Pinpoint the cell where the given text exists, returning its [X, Y] midpoint coordinate. 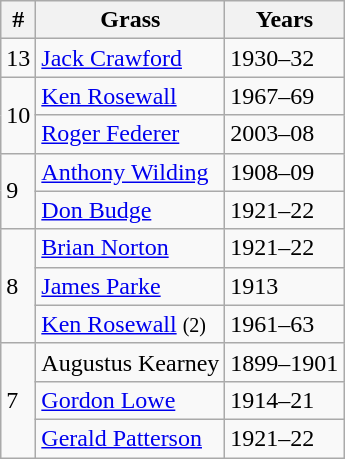
10 [18, 115]
Gordon Lowe [130, 400]
1967–69 [284, 96]
1961–63 [284, 324]
Roger Federer [130, 134]
Ken Rosewall [130, 96]
9 [18, 191]
Grass [130, 20]
Anthony Wilding [130, 172]
# [18, 20]
1913 [284, 286]
Brian Norton [130, 248]
Jack Crawford [130, 58]
1899–1901 [284, 362]
1930–32 [284, 58]
James Parke [130, 286]
1914–21 [284, 400]
Ken Rosewall (2) [130, 324]
Years [284, 20]
Augustus Kearney [130, 362]
Don Budge [130, 210]
13 [18, 58]
7 [18, 400]
8 [18, 286]
2003–08 [284, 134]
1908–09 [284, 172]
Gerald Patterson [130, 438]
